Search for the cell housing the specified text and yield its (X, Y) center coordinate. 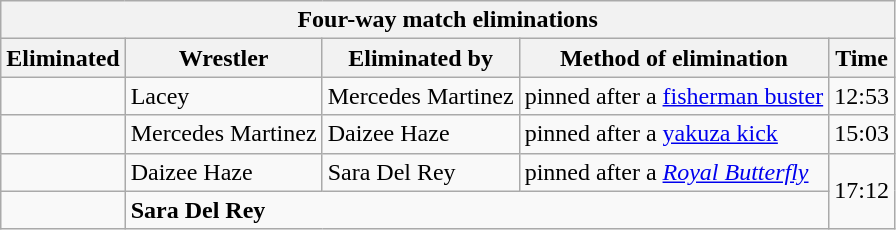
pinned after a yakuza kick (674, 134)
Eliminated (63, 58)
Wrestler (224, 58)
12:53 (862, 96)
Lacey (224, 96)
Eliminated by (420, 58)
17:12 (862, 191)
15:03 (862, 134)
Time (862, 58)
pinned after a Royal Butterfly (674, 172)
Four-way match eliminations (448, 20)
pinned after a fisherman buster (674, 96)
Method of elimination (674, 58)
